Output the (x, y) coordinate of the center of the cell containing the given text.  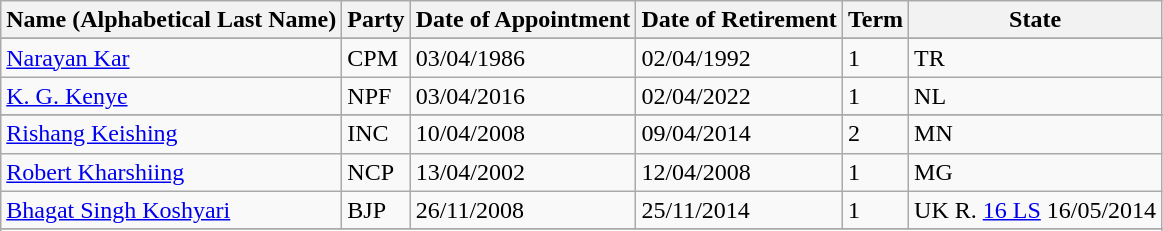
Bhagat Singh Koshyari (172, 210)
K. G. Kenye (172, 96)
Narayan Kar (172, 58)
03/04/2016 (523, 96)
03/04/1986 (523, 58)
Date of Retirement (740, 20)
2 (875, 134)
INC (376, 134)
26/11/2008 (523, 210)
Party (376, 20)
BJP (376, 210)
Term (875, 20)
25/11/2014 (740, 210)
State (1036, 20)
Date of Appointment (523, 20)
10/04/2008 (523, 134)
TR (1036, 58)
02/04/2022 (740, 96)
12/04/2008 (740, 172)
NCP (376, 172)
CPM (376, 58)
02/04/1992 (740, 58)
MN (1036, 134)
09/04/2014 (740, 134)
NPF (376, 96)
UK R. 16 LS 16/05/2014 (1036, 210)
Rishang Keishing (172, 134)
NL (1036, 96)
Robert Kharshiing (172, 172)
13/04/2002 (523, 172)
Name (Alphabetical Last Name) (172, 20)
MG (1036, 172)
